For the text-containing cell, return its midpoint in [X, Y] coordinate format. 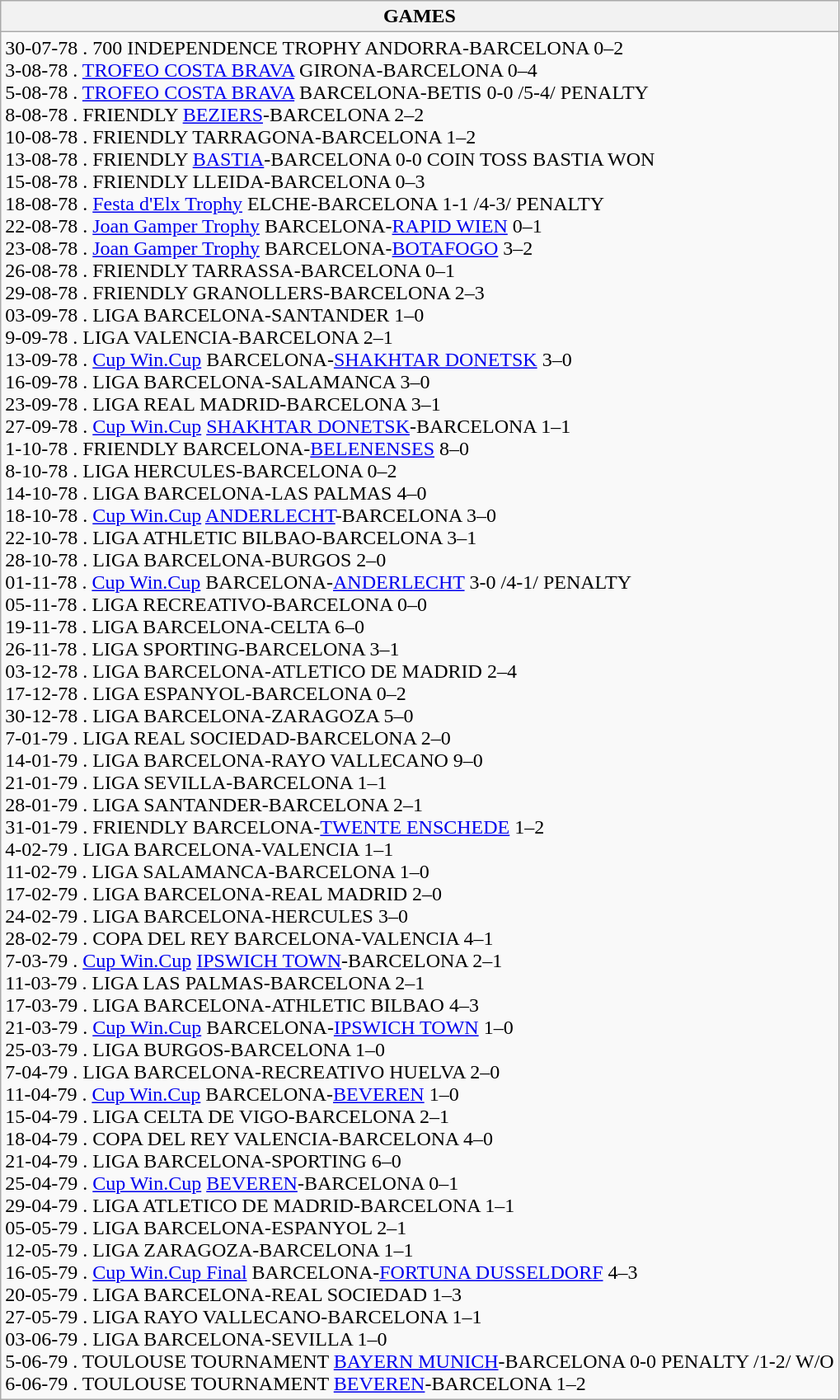
GAMES [420, 16]
